Find where the given text appears and provide that cell's center as [X, Y] coordinate. 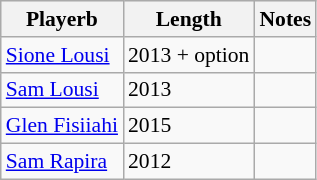
Playerb [62, 19]
2013 [188, 90]
Length [188, 19]
Sam Rapira [62, 162]
2012 [188, 162]
Sam Lousi [62, 90]
Glen Fisiiahi [62, 126]
Notes [285, 19]
Sione Lousi [62, 55]
2015 [188, 126]
2013 + option [188, 55]
